Scan for the cell matching the given text and deliver its (X, Y) coordinate at center. 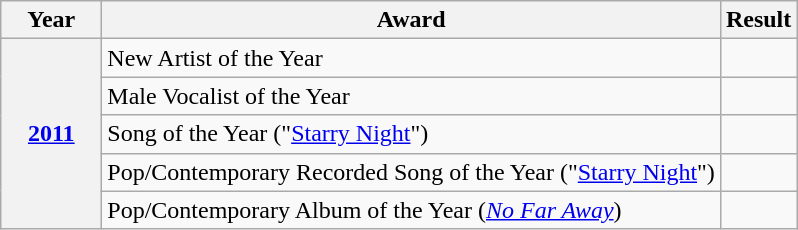
Award (412, 20)
Male Vocalist of the Year (412, 96)
Pop/Contemporary Album of the Year (No Far Away) (412, 210)
New Artist of the Year (412, 58)
Result (758, 20)
Pop/Contemporary Recorded Song of the Year ("Starry Night") (412, 172)
Song of the Year ("Starry Night") (412, 134)
2011 (52, 134)
Year (52, 20)
